Scan for the cell matching the given text and deliver its [X, Y] coordinate at center. 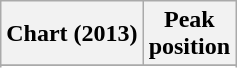
Chart (2013) [72, 34]
Peakposition [189, 34]
